Scan for the cell matching the given text and deliver its [x, y] coordinate at center. 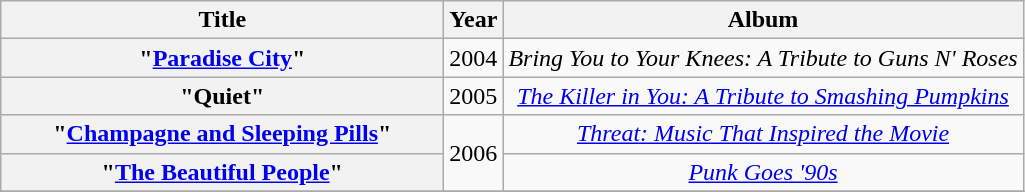
Threat: Music That Inspired the Movie [763, 134]
Year [474, 20]
Album [763, 20]
2006 [474, 153]
"Champagne and Sleeping Pills" [222, 134]
The Killer in You: A Tribute to Smashing Pumpkins [763, 96]
"Quiet" [222, 96]
Bring You to Your Knees: A Tribute to Guns N' Roses [763, 58]
Punk Goes '90s [763, 172]
2004 [474, 58]
"Paradise City" [222, 58]
Title [222, 20]
"The Beautiful People" [222, 172]
2005 [474, 96]
